Scan for the cell matching the given text and deliver its (X, Y) coordinate at center. 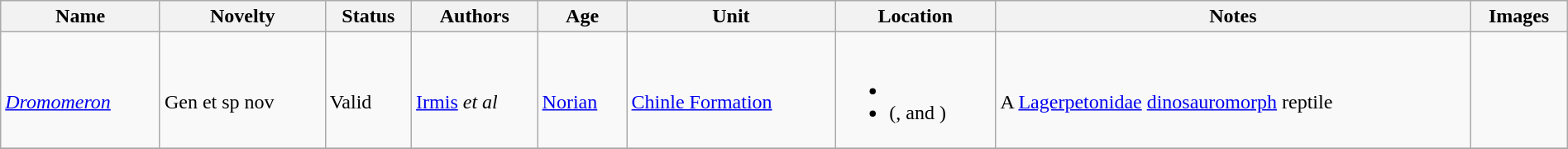
Name (81, 17)
Images (1518, 17)
Novelty (242, 17)
Irmis et al (475, 90)
Age (582, 17)
Dromomeron (81, 90)
Location (915, 17)
(, and ) (915, 90)
Valid (368, 90)
Norian (582, 90)
Unit (731, 17)
Gen et sp nov (242, 90)
Authors (475, 17)
Chinle Formation (731, 90)
A Lagerpetonidae dinosauromorph reptile (1233, 90)
Notes (1233, 17)
Status (368, 17)
